Detect which cell encompasses the target text, then output its (x, y) center coordinate. 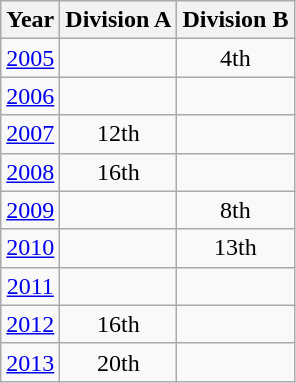
2005 (30, 58)
2010 (30, 248)
Division A (118, 20)
12th (118, 134)
2011 (30, 286)
Year (30, 20)
20th (118, 362)
8th (236, 210)
4th (236, 58)
2012 (30, 324)
2008 (30, 172)
2007 (30, 134)
2009 (30, 210)
Division B (236, 20)
13th (236, 248)
2006 (30, 96)
2013 (30, 362)
